Capture the cell that displays the provided text and extract its [x, y] central coordinate. 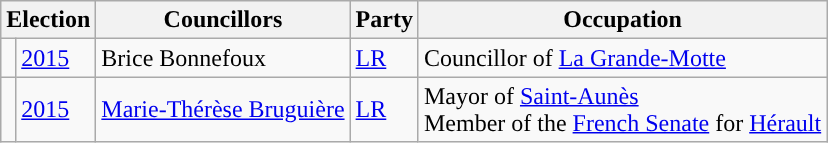
Election [48, 20]
Marie-Thérèse Bruguière [223, 110]
Party [384, 20]
Councillors [223, 20]
Councillor of La Grande-Motte [622, 58]
Occupation [622, 20]
Mayor of Saint-AunèsMember of the French Senate for Hérault [622, 110]
Brice Bonnefoux [223, 58]
